Scan for the cell matching the given text and deliver its (x, y) coordinate at center. 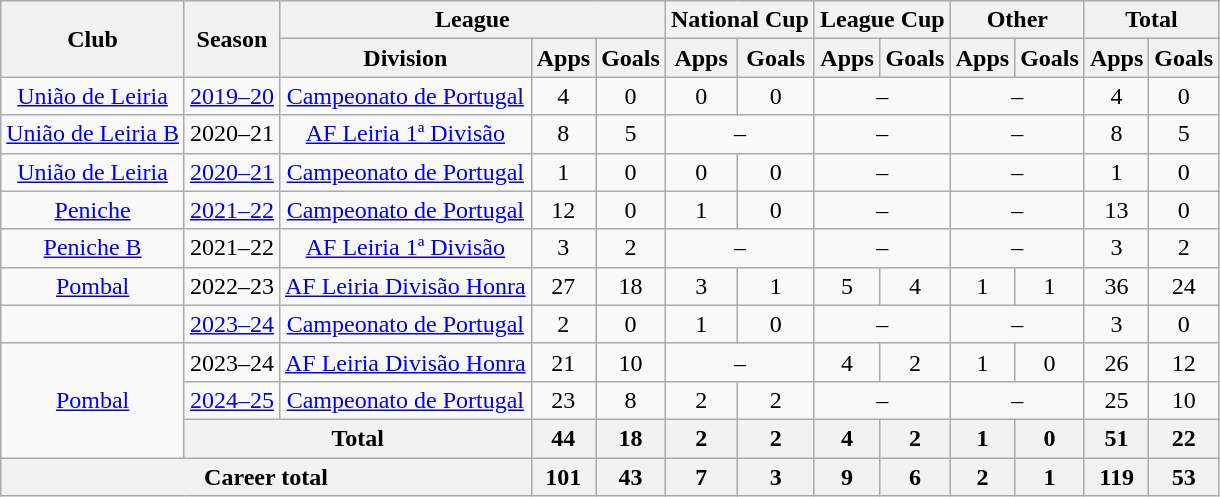
Career total (266, 477)
7 (701, 477)
League (472, 20)
23 (563, 400)
44 (563, 438)
53 (1184, 477)
Other (1017, 20)
2024–25 (232, 400)
27 (563, 286)
36 (1116, 286)
6 (916, 477)
22 (1184, 438)
119 (1116, 477)
League Cup (882, 20)
2022–23 (232, 286)
Division (405, 58)
13 (1116, 210)
9 (846, 477)
43 (631, 477)
União de Leiria B (93, 134)
2019–20 (232, 96)
National Cup (740, 20)
24 (1184, 286)
26 (1116, 362)
21 (563, 362)
51 (1116, 438)
Peniche B (93, 248)
25 (1116, 400)
Peniche (93, 210)
Season (232, 39)
101 (563, 477)
Club (93, 39)
